Return the (X, Y) coordinate for the center point of the cell that contains the specified text.  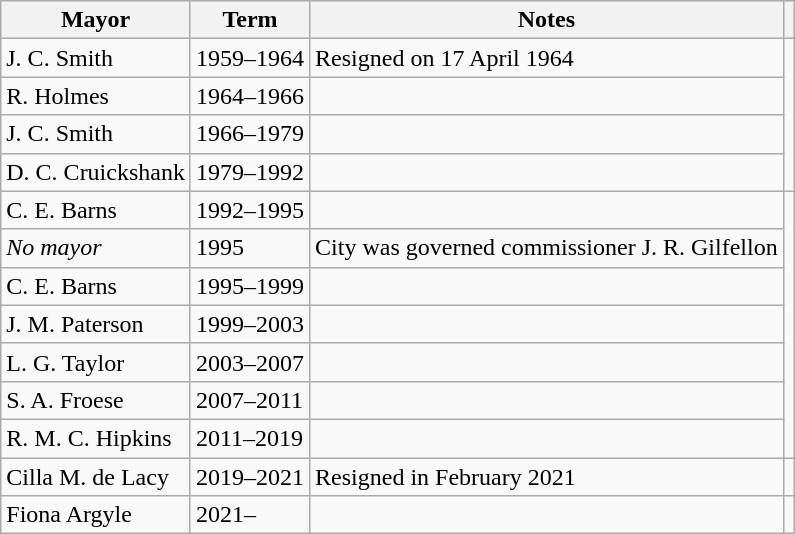
1959–1964 (250, 58)
1995–1999 (250, 286)
1964–1966 (250, 96)
S. A. Froese (96, 400)
1999–2003 (250, 324)
1979–1992 (250, 172)
1966–1979 (250, 134)
Resigned on 17 April 1964 (547, 58)
Fiona Argyle (96, 515)
1995 (250, 248)
2021– (250, 515)
2011–2019 (250, 438)
1992–1995 (250, 210)
2019–2021 (250, 477)
R. Holmes (96, 96)
R. M. C. Hipkins (96, 438)
Notes (547, 20)
Resigned in February 2021 (547, 477)
City was governed commissioner J. R. Gilfellon (547, 248)
2007–2011 (250, 400)
D. C. Cruickshank (96, 172)
Term (250, 20)
Cilla M. de Lacy (96, 477)
Mayor (96, 20)
No mayor (96, 248)
L. G. Taylor (96, 362)
2003–2007 (250, 362)
J. M. Paterson (96, 324)
